Pinpoint the cell where the given text exists, returning its (x, y) midpoint coordinate. 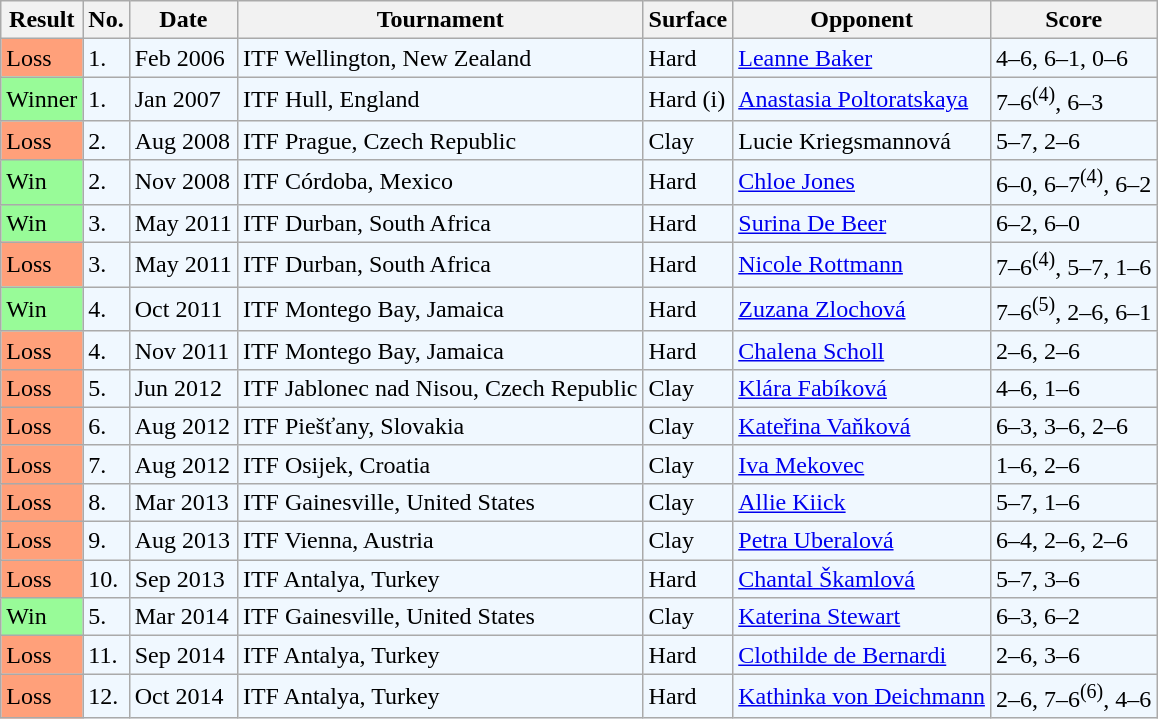
Oct 2014 (183, 696)
11. (106, 655)
Klára Fabíková (862, 388)
Date (183, 20)
6–2, 6–0 (1073, 223)
4–6, 1–6 (1073, 388)
5–7, 1–6 (1073, 502)
Aug 2008 (183, 140)
2–6, 3–6 (1073, 655)
ITF Piešťany, Slovakia (440, 426)
ITF Vienna, Austria (440, 541)
Winner (42, 100)
6. (106, 426)
Aug 2013 (183, 541)
Surina De Beer (862, 223)
No. (106, 20)
6–3, 6–2 (1073, 617)
ITF Prague, Czech Republic (440, 140)
Jan 2007 (183, 100)
12. (106, 696)
ITF Wellington, New Zealand (440, 58)
Opponent (862, 20)
ITF Jablonec nad Nisou, Czech Republic (440, 388)
8. (106, 502)
2–6, 7–6(6), 4–6 (1073, 696)
Jun 2012 (183, 388)
Anastasia Poltoratskaya (862, 100)
Result (42, 20)
Chantal Škamlová (862, 579)
4–6, 6–1, 0–6 (1073, 58)
Nov 2008 (183, 182)
Sep 2013 (183, 579)
Katerina Stewart (862, 617)
7. (106, 464)
6–4, 2–6, 2–6 (1073, 541)
Hard (i) (688, 100)
Clothilde de Bernardi (862, 655)
5–7, 2–6 (1073, 140)
Nov 2011 (183, 350)
Iva Mekovec (862, 464)
Petra Uberalová (862, 541)
Oct 2011 (183, 310)
Sep 2014 (183, 655)
6–0, 6–7(4), 6–2 (1073, 182)
Mar 2013 (183, 502)
7–6(4), 5–7, 1–6 (1073, 264)
7–6(4), 6–3 (1073, 100)
Score (1073, 20)
ITF Córdoba, Mexico (440, 182)
9. (106, 541)
Kathinka von Deichmann (862, 696)
Lucie Kriegsmannová (862, 140)
1–6, 2–6 (1073, 464)
Mar 2014 (183, 617)
5–7, 3–6 (1073, 579)
Surface (688, 20)
Kateřina Vaňková (862, 426)
Tournament (440, 20)
Leanne Baker (862, 58)
6–3, 3–6, 2–6 (1073, 426)
ITF Hull, England (440, 100)
Allie Kiick (862, 502)
Chalena Scholl (862, 350)
7–6(5), 2–6, 6–1 (1073, 310)
Nicole Rottmann (862, 264)
Chloe Jones (862, 182)
10. (106, 579)
ITF Osijek, Croatia (440, 464)
2–6, 2–6 (1073, 350)
Zuzana Zlochová (862, 310)
Feb 2006 (183, 58)
